Determine the [X, Y] coordinate at the center of the cell enclosing the given text.  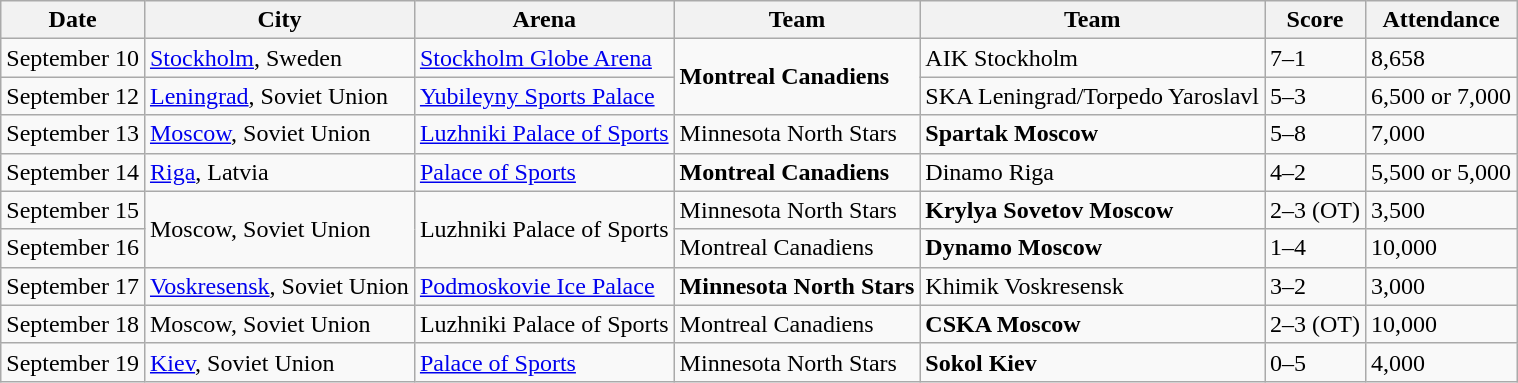
September 19 [73, 362]
5–3 [1314, 96]
3–2 [1314, 286]
Dinamo Riga [1092, 172]
Riga, Latvia [279, 172]
Arena [544, 20]
CSKA Moscow [1092, 324]
0–5 [1314, 362]
Score [1314, 20]
September 10 [73, 58]
Dynamo Moscow [1092, 248]
Podmoskovie Ice Palace [544, 286]
8,658 [1442, 58]
3,000 [1442, 286]
Spartak Moscow [1092, 134]
Date [73, 20]
7,000 [1442, 134]
September 15 [73, 210]
3,500 [1442, 210]
Yubileyny Sports Palace [544, 96]
AIK Stockholm [1092, 58]
September 18 [73, 324]
Stockholm Globe Arena [544, 58]
Stockholm, Sweden [279, 58]
Voskresensk, Soviet Union [279, 286]
September 17 [73, 286]
SKA Leningrad/Torpedo Yaroslavl [1092, 96]
City [279, 20]
September 13 [73, 134]
Attendance [1442, 20]
5–8 [1314, 134]
Sokol Kiev [1092, 362]
Leningrad, Soviet Union [279, 96]
5,500 or 5,000 [1442, 172]
September 14 [73, 172]
1–4 [1314, 248]
Kiev, Soviet Union [279, 362]
7–1 [1314, 58]
4–2 [1314, 172]
4,000 [1442, 362]
6,500 or 7,000 [1442, 96]
Krylya Sovetov Moscow [1092, 210]
September 12 [73, 96]
September 16 [73, 248]
Khimik Voskresensk [1092, 286]
